Identify which cell holds the provided text, then report its [X, Y] central coordinate. 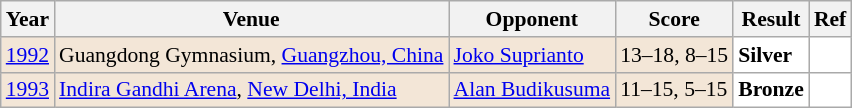
Score [674, 19]
Bronze [771, 90]
Indira Gandhi Arena, New Delhi, India [251, 90]
Joko Suprianto [532, 55]
Alan Budikusuma [532, 90]
1993 [28, 90]
Ref [830, 19]
1992 [28, 55]
13–18, 8–15 [674, 55]
Venue [251, 19]
Guangdong Gymnasium, Guangzhou, China [251, 55]
11–15, 5–15 [674, 90]
Opponent [532, 19]
Year [28, 19]
Silver [771, 55]
Result [771, 19]
